Return (X, Y) of the center of cell containing provided text 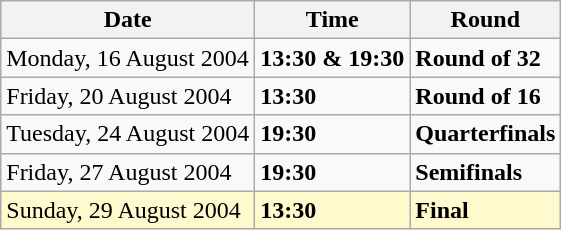
Round of 16 (486, 96)
Monday, 16 August 2004 (128, 58)
Date (128, 20)
Tuesday, 24 August 2004 (128, 134)
13:30 & 19:30 (332, 58)
Final (486, 210)
Time (332, 20)
Friday, 20 August 2004 (128, 96)
Round of 32 (486, 58)
Sunday, 29 August 2004 (128, 210)
Quarterfinals (486, 134)
Semifinals (486, 172)
Friday, 27 August 2004 (128, 172)
Round (486, 20)
